For the text-containing cell, return its midpoint in (x, y) coordinate format. 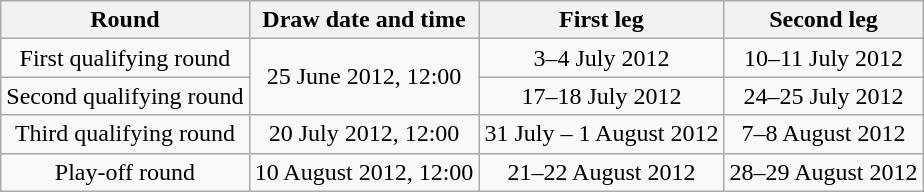
10 August 2012, 12:00 (364, 172)
21–22 August 2012 (602, 172)
Draw date and time (364, 20)
Play-off round (125, 172)
24–25 July 2012 (824, 96)
28–29 August 2012 (824, 172)
20 July 2012, 12:00 (364, 134)
17–18 July 2012 (602, 96)
Second qualifying round (125, 96)
Round (125, 20)
10–11 July 2012 (824, 58)
7–8 August 2012 (824, 134)
31 July – 1 August 2012 (602, 134)
Second leg (824, 20)
25 June 2012, 12:00 (364, 77)
3–4 July 2012 (602, 58)
First qualifying round (125, 58)
First leg (602, 20)
Third qualifying round (125, 134)
